Find where the given text appears and provide that cell's center as [X, Y] coordinate. 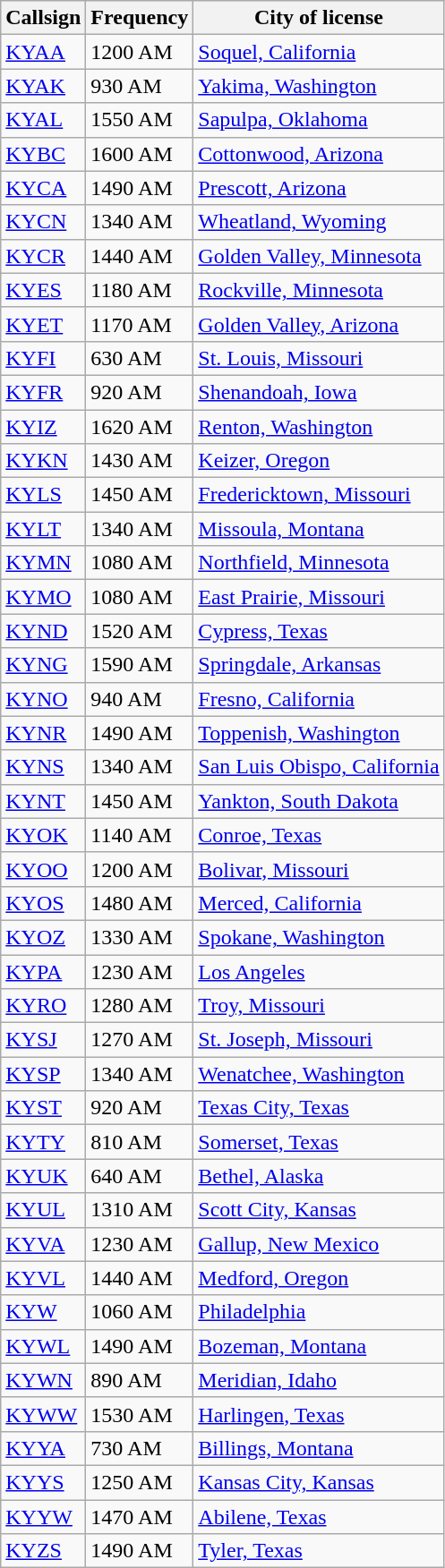
KYZS [43, 1551]
1470 AM [140, 1517]
KYAA [43, 52]
930 AM [140, 86]
1620 AM [140, 427]
KYNG [43, 665]
KYLS [43, 495]
Wheatland, Wyoming [319, 222]
Billings, Montana [319, 1448]
KYCR [43, 256]
KYWW [43, 1414]
1480 AM [140, 903]
Philadelphia [319, 1312]
San Luis Obispo, California [319, 767]
KYUL [43, 1210]
KYMO [43, 597]
Callsign [43, 18]
1430 AM [140, 461]
KYNO [43, 699]
630 AM [140, 358]
Kansas City, Kansas [319, 1482]
KYVL [43, 1278]
Yankton, South Dakota [319, 801]
KYKN [43, 461]
810 AM [140, 1142]
Tyler, Texas [319, 1551]
Shenandoah, Iowa [319, 392]
KYIZ [43, 427]
1270 AM [140, 1040]
KYVA [43, 1244]
890 AM [140, 1380]
1310 AM [140, 1210]
City of license [319, 18]
1600 AM [140, 154]
1060 AM [140, 1312]
Prescott, Arizona [319, 188]
1250 AM [140, 1482]
KYFR [43, 392]
KYWN [43, 1380]
1520 AM [140, 631]
KYCA [43, 188]
KYSJ [43, 1040]
East Prairie, Missouri [319, 597]
640 AM [140, 1176]
Missoula, Montana [319, 529]
940 AM [140, 699]
Conroe, Texas [319, 835]
1330 AM [140, 937]
Toppenish, Washington [319, 733]
Cottonwood, Arizona [319, 154]
KYET [43, 324]
KYYA [43, 1448]
Fresno, California [319, 699]
St. Louis, Missouri [319, 358]
Somerset, Texas [319, 1142]
Renton, Washington [319, 427]
Keizer, Oregon [319, 461]
Scott City, Kansas [319, 1210]
KYBC [43, 154]
KYLT [43, 529]
Springdale, Arkansas [319, 665]
KYES [43, 290]
Cypress, Texas [319, 631]
Bolivar, Missouri [319, 869]
Spokane, Washington [319, 937]
Bethel, Alaska [319, 1176]
Medford, Oregon [319, 1278]
Golden Valley, Arizona [319, 324]
KYCN [43, 222]
KYW [43, 1312]
KYOK [43, 835]
KYOS [43, 903]
KYUK [43, 1176]
Yakima, Washington [319, 86]
1550 AM [140, 120]
Golden Valley, Minnesota [319, 256]
Northfield, Minnesota [319, 563]
730 AM [140, 1448]
KYSP [43, 1074]
1280 AM [140, 1006]
KYND [43, 631]
Los Angeles [319, 971]
1180 AM [140, 290]
Fredericktown, Missouri [319, 495]
Bozeman, Montana [319, 1346]
1590 AM [140, 665]
Abilene, Texas [319, 1517]
1140 AM [140, 835]
Rockville, Minnesota [319, 290]
KYOO [43, 869]
Troy, Missouri [319, 1006]
St. Joseph, Missouri [319, 1040]
KYOZ [43, 937]
Wenatchee, Washington [319, 1074]
Sapulpa, Oklahoma [319, 120]
Merced, California [319, 903]
Harlingen, Texas [319, 1414]
KYNS [43, 767]
KYST [43, 1108]
KYYW [43, 1517]
KYTY [43, 1142]
KYWL [43, 1346]
KYMN [43, 563]
1170 AM [140, 324]
KYPA [43, 971]
1530 AM [140, 1414]
KYAK [43, 86]
Texas City, Texas [319, 1108]
KYAL [43, 120]
KYNR [43, 733]
Soquel, California [319, 52]
Meridian, Idaho [319, 1380]
KYRO [43, 1006]
KYFI [43, 358]
KYYS [43, 1482]
Gallup, New Mexico [319, 1244]
KYNT [43, 801]
Frequency [140, 18]
